Detect which cell encompasses the target text, then output its [X, Y] center coordinate. 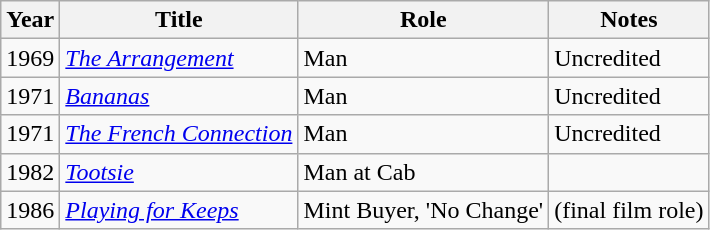
Tootsie [179, 172]
Title [179, 20]
Year [30, 20]
Role [424, 20]
Bananas [179, 96]
Mint Buyer, 'No Change' [424, 210]
Playing for Keeps [179, 210]
The Arrangement [179, 58]
1969 [30, 58]
1982 [30, 172]
Notes [629, 20]
The French Connection [179, 134]
1986 [30, 210]
Man at Cab [424, 172]
(final film role) [629, 210]
